Extract the [X, Y] coordinate from the center of the cell holding the provided text.  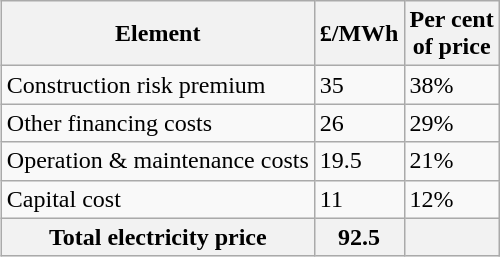
38% [452, 85]
Operation & maintenance costs [158, 161]
29% [452, 123]
35 [359, 85]
Total electricity price [158, 237]
Other financing costs [158, 123]
Construction risk premium [158, 85]
19.5 [359, 161]
21% [452, 161]
£/MWh [359, 34]
Per centof price [452, 34]
Capital cost [158, 199]
26 [359, 123]
12% [452, 199]
Element [158, 34]
92.5 [359, 237]
11 [359, 199]
